Locate the cell with the specified text and output its [x, y] center coordinate. 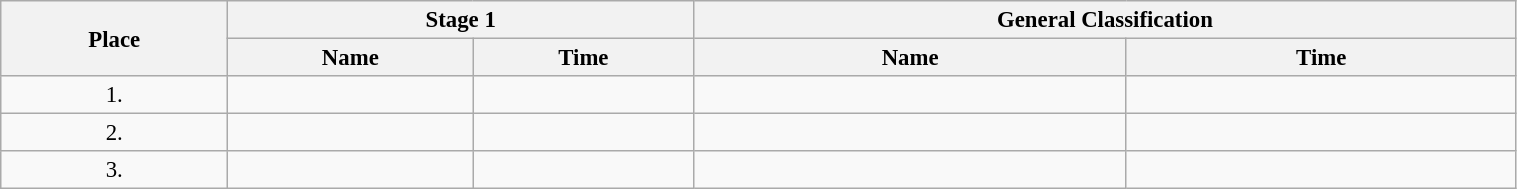
3. [114, 170]
Stage 1 [461, 20]
1. [114, 95]
2. [114, 133]
Place [114, 38]
General Classification [1105, 20]
